Capture the cell that displays the provided text and extract its (x, y) central coordinate. 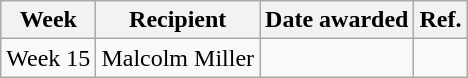
Ref. (440, 20)
Date awarded (337, 20)
Week 15 (48, 58)
Recipient (178, 20)
Week (48, 20)
Malcolm Miller (178, 58)
